Output the [x, y] coordinate of the center of the cell containing the given text.  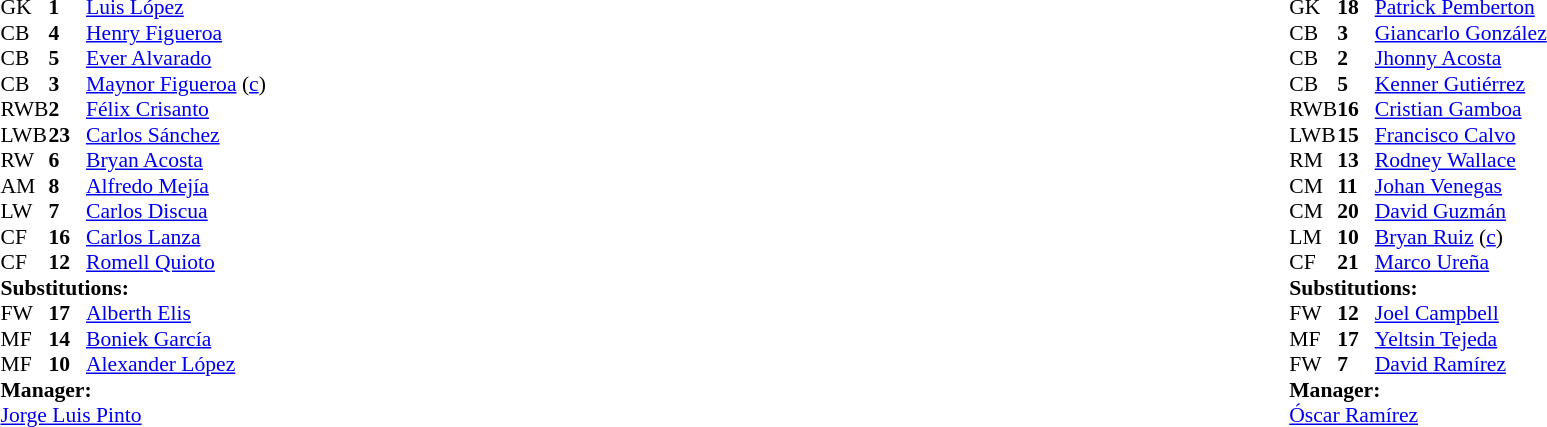
Marco Ureña [1461, 263]
Maynor Figueroa (c) [176, 84]
23 [67, 135]
David Guzmán [1461, 211]
Alfredo Mejía [176, 186]
21 [1356, 263]
Félix Crisanto [176, 109]
Francisco Calvo [1461, 135]
Rodney Wallace [1461, 161]
Cristian Gamboa [1461, 109]
Bryan Acosta [176, 161]
Carlos Lanza [176, 237]
RM [1313, 161]
Carlos Sánchez [176, 135]
11 [1356, 186]
8 [67, 186]
Giancarlo González [1461, 33]
Alberth Elis [176, 313]
RW [24, 161]
Joel Campbell [1461, 313]
David Ramírez [1461, 365]
14 [67, 339]
4 [67, 33]
Romell Quioto [176, 263]
Kenner Gutiérrez [1461, 84]
LM [1313, 237]
AM [24, 186]
Yeltsin Tejeda [1461, 339]
Johan Venegas [1461, 186]
Jhonny Acosta [1461, 59]
LW [24, 211]
Boniek García [176, 339]
Carlos Discua [176, 211]
20 [1356, 211]
Bryan Ruiz (c) [1461, 237]
13 [1356, 161]
Alexander López [176, 365]
Ever Alvarado [176, 59]
Henry Figueroa [176, 33]
6 [67, 161]
15 [1356, 135]
